Search for the cell housing the specified text and yield its (x, y) center coordinate. 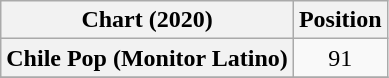
Chart (2020) (148, 20)
91 (340, 58)
Position (340, 20)
Chile Pop (Monitor Latino) (148, 58)
